Search for the cell housing the specified text and yield its [x, y] center coordinate. 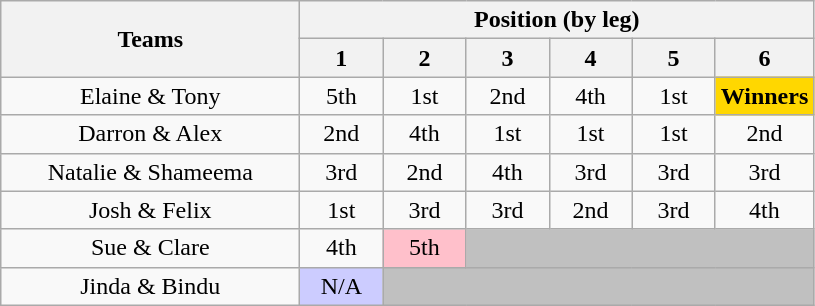
Position (by leg) [557, 20]
6 [764, 58]
Teams [150, 39]
Sue & Clare [150, 248]
4 [590, 58]
Josh & Felix [150, 210]
Natalie & Shameema [150, 172]
Jinda & Bindu [150, 286]
Winners [764, 96]
Darron & Alex [150, 134]
N/A [342, 286]
1 [342, 58]
2 [424, 58]
3 [508, 58]
Elaine & Tony [150, 96]
5 [674, 58]
